Find where the given text appears and provide that cell's center as [X, Y] coordinate. 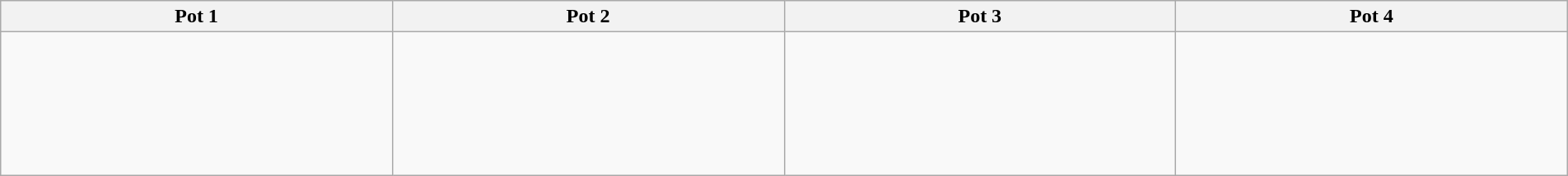
Pot 2 [588, 17]
Pot 1 [197, 17]
Pot 4 [1372, 17]
Pot 3 [980, 17]
